Return (X, Y) of the center of cell containing provided text 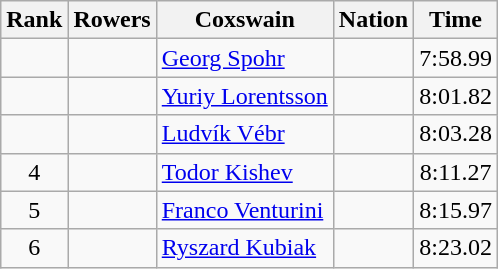
8:11.27 (456, 172)
Georg Spohr (244, 58)
Rank (34, 20)
8:01.82 (456, 96)
Franco Venturini (244, 210)
Ludvík Vébr (244, 134)
8:03.28 (456, 134)
8:23.02 (456, 248)
6 (34, 248)
5 (34, 210)
8:15.97 (456, 210)
Nation (373, 20)
Todor Kishev (244, 172)
Yuriy Lorentsson (244, 96)
Coxswain (244, 20)
Time (456, 20)
4 (34, 172)
Rowers (112, 20)
Ryszard Kubiak (244, 248)
7:58.99 (456, 58)
